Scan for the cell matching the given text and deliver its (X, Y) coordinate at center. 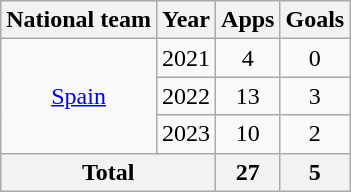
2 (315, 134)
2023 (186, 134)
Total (108, 172)
3 (315, 96)
National team (79, 20)
Spain (79, 96)
0 (315, 58)
Goals (315, 20)
4 (248, 58)
2022 (186, 96)
5 (315, 172)
2021 (186, 58)
Apps (248, 20)
13 (248, 96)
Year (186, 20)
27 (248, 172)
10 (248, 134)
